From the cell containing the given text, extract its center point as (X, Y) coordinate. 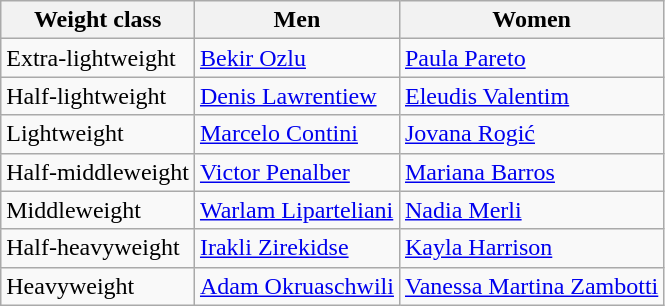
Vanessa Martina Zambotti (531, 286)
Denis Lawrentiew (296, 96)
Kayla Harrison (531, 248)
Women (531, 20)
Men (296, 20)
Extra-lightweight (98, 58)
Jovana Rogić (531, 134)
Lightweight (98, 134)
Warlam Liparteliani (296, 210)
Irakli Zirekidse (296, 248)
Marcelo Contini (296, 134)
Adam Okruaschwili (296, 286)
Middleweight (98, 210)
Half-lightweight (98, 96)
Heavyweight (98, 286)
Bekir Ozlu (296, 58)
Half-heavyweight (98, 248)
Half-middleweight (98, 172)
Nadia Merli (531, 210)
Mariana Barros (531, 172)
Weight class (98, 20)
Eleudis Valentim (531, 96)
Paula Pareto (531, 58)
Victor Penalber (296, 172)
